Detect which cell encompasses the target text, then output its [x, y] center coordinate. 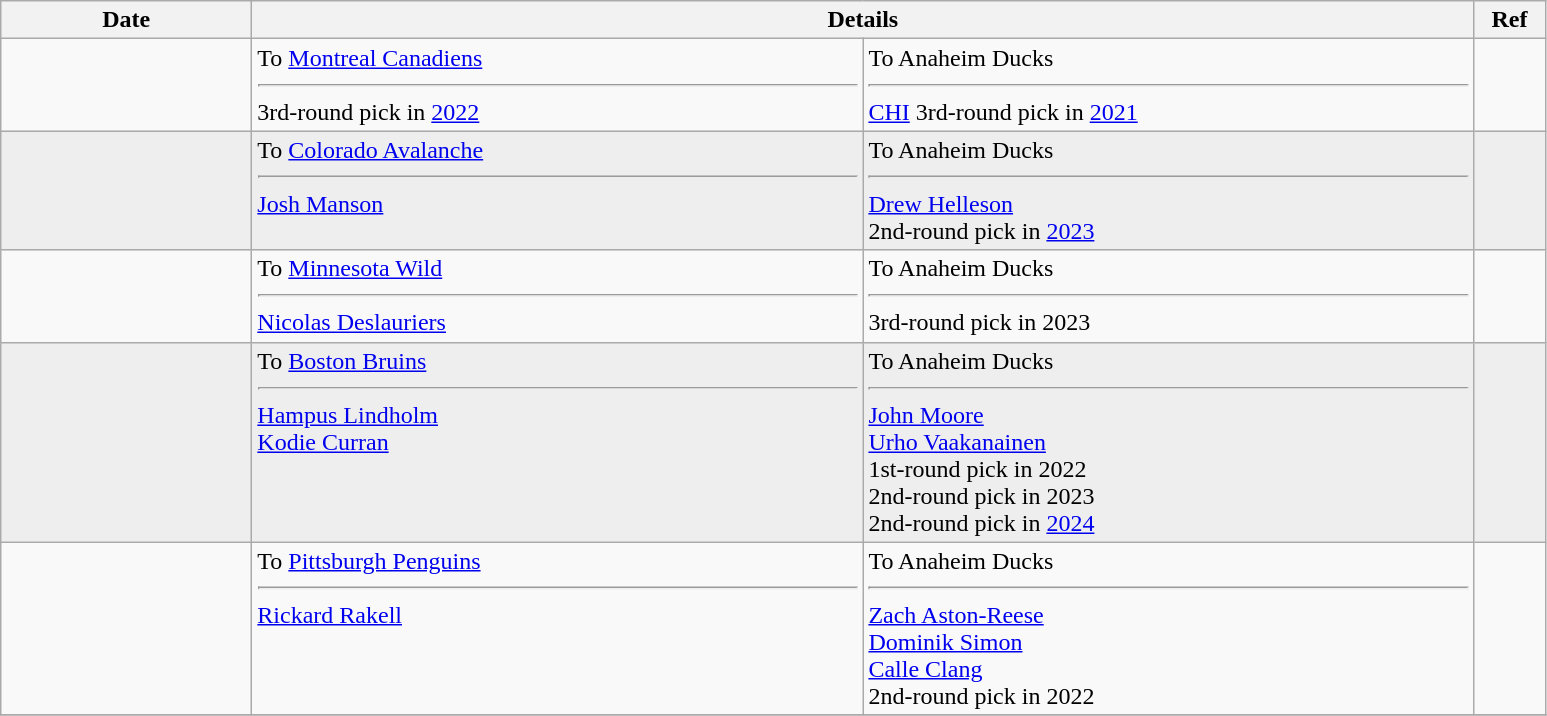
To Minnesota WildNicolas Deslauriers [558, 296]
Date [126, 20]
To Anaheim DucksCHI 3rd-round pick in 2021 [1168, 85]
To Anaheim DucksJohn MooreUrho Vaakanainen1st-round pick in 20222nd-round pick in 20232nd-round pick in 2024 [1168, 442]
Details [863, 20]
Ref [1510, 20]
To Anaheim DucksZach Aston-ReeseDominik SimonCalle Clang2nd-round pick in 2022 [1168, 628]
To Montreal Canadiens3rd-round pick in 2022 [558, 85]
To Anaheim DucksDrew Helleson2nd-round pick in 2023 [1168, 190]
To Pittsburgh PenguinsRickard Rakell [558, 628]
To Anaheim Ducks3rd-round pick in 2023 [1168, 296]
To Colorado AvalancheJosh Manson [558, 190]
To Boston BruinsHampus LindholmKodie Curran [558, 442]
